Output the (x, y) coordinate of the center of the cell containing the given text.  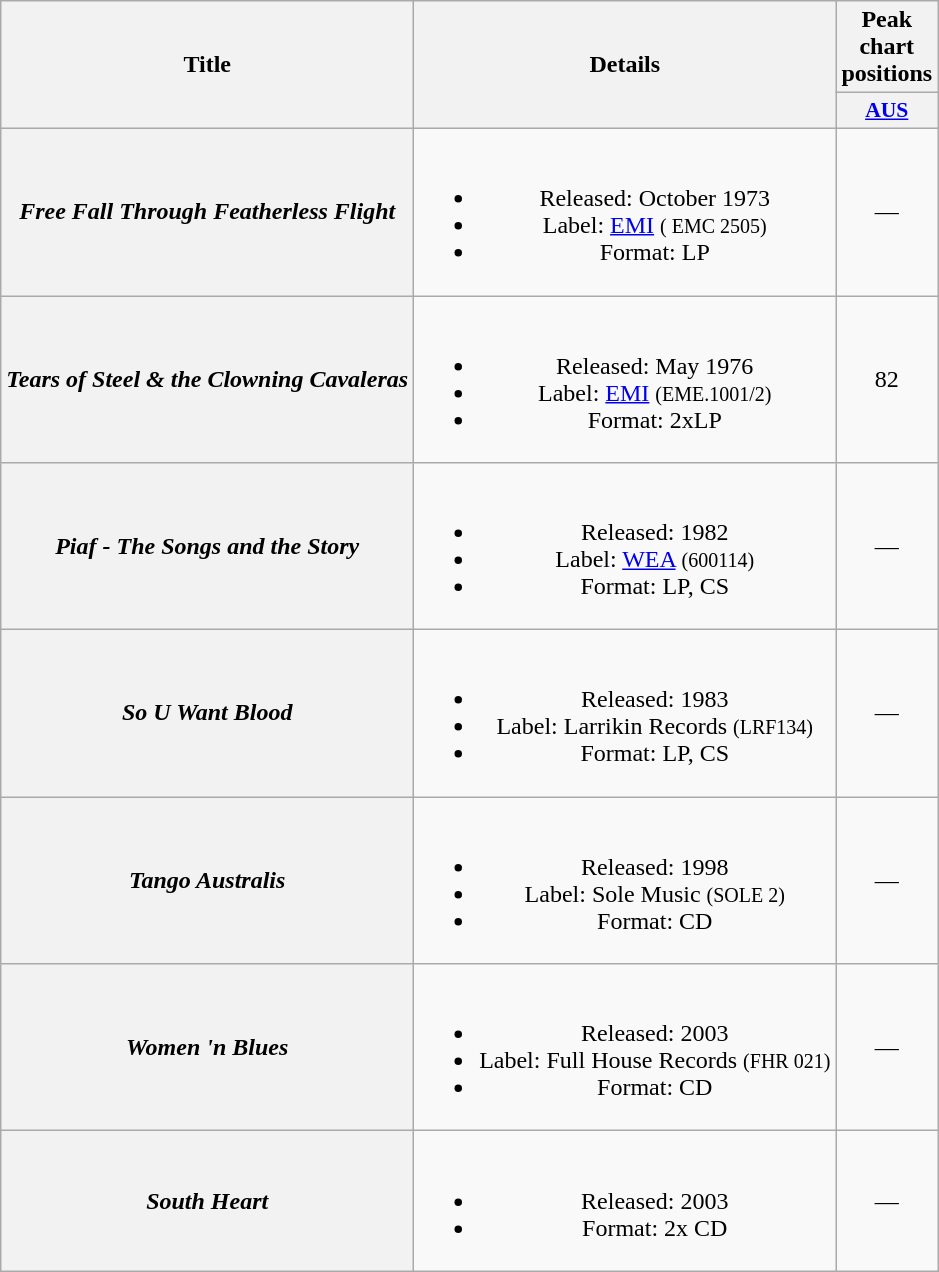
Released: 1982Label: WEA (600114)Format: LP, CS (625, 546)
Title (208, 65)
Piaf - The Songs and the Story (208, 546)
Peak chart positions (887, 47)
Women 'n Blues (208, 1048)
82 (887, 380)
AUS (887, 111)
Free Fall Through Featherless Flight (208, 212)
Released: May 1976Label: EMI (EME.1001/2)Format: 2xLP (625, 380)
Released: October 1973Label: EMI ( EMC 2505)Format: LP (625, 212)
South Heart (208, 1201)
Released: 2003Label: Full House Records (FHR 021)Format: CD (625, 1048)
So U Want Blood (208, 714)
Tango Australis (208, 880)
Released: 1983Label: Larrikin Records (LRF134)Format: LP, CS (625, 714)
Released: 1998Label: Sole Music (SOLE 2)Format: CD (625, 880)
Released: 2003Format: 2x CD (625, 1201)
Tears of Steel & the Clowning Cavaleras (208, 380)
Details (625, 65)
